Find where the given text appears and provide that cell's center as (X, Y) coordinate. 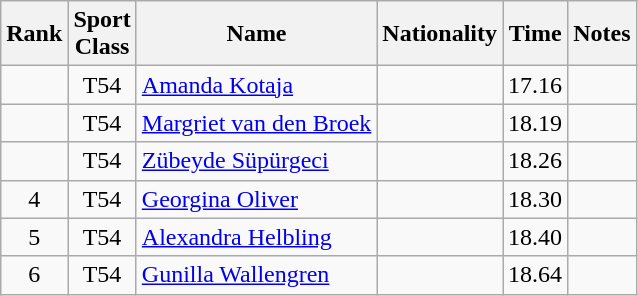
Gunilla Wallengren (256, 275)
18.26 (536, 161)
17.16 (536, 85)
Rank (34, 34)
18.19 (536, 123)
18.40 (536, 237)
Notes (602, 34)
Nationality (440, 34)
Time (536, 34)
6 (34, 275)
18.64 (536, 275)
SportClass (102, 34)
Alexandra Helbling (256, 237)
Margriet van den Broek (256, 123)
Georgina Oliver (256, 199)
5 (34, 237)
4 (34, 199)
Amanda Kotaja (256, 85)
Zübeyde Süpürgeci (256, 161)
18.30 (536, 199)
Name (256, 34)
